Return (x, y) of the center of cell containing provided text 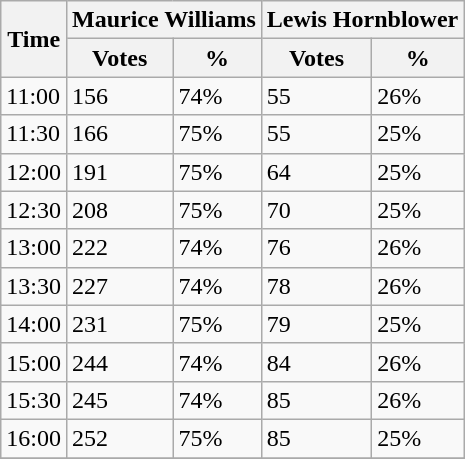
252 (119, 438)
12:30 (34, 210)
15:00 (34, 362)
70 (316, 210)
11:30 (34, 134)
Lewis Hornblower (362, 20)
76 (316, 248)
79 (316, 324)
227 (119, 286)
16:00 (34, 438)
Time (34, 39)
245 (119, 400)
222 (119, 248)
12:00 (34, 172)
15:30 (34, 400)
166 (119, 134)
11:00 (34, 96)
84 (316, 362)
78 (316, 286)
191 (119, 172)
208 (119, 210)
13:00 (34, 248)
231 (119, 324)
Maurice Williams (164, 20)
64 (316, 172)
14:00 (34, 324)
244 (119, 362)
156 (119, 96)
13:30 (34, 286)
